Output the (x, y) coordinate of the center of the cell containing the given text.  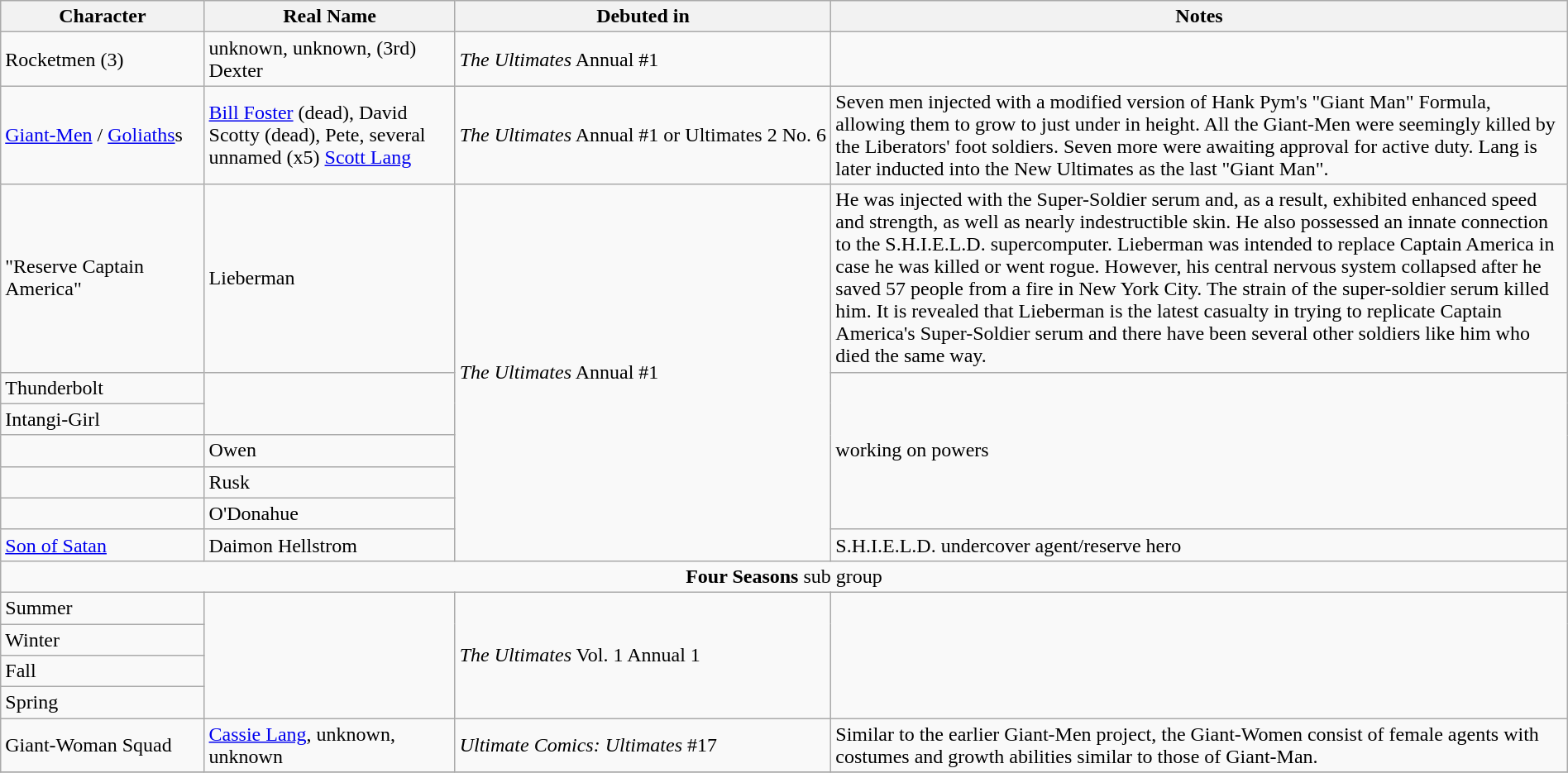
Debuted in (643, 17)
Winter (103, 639)
The Ultimates Annual #1 or Ultimates 2 No. 6 (643, 136)
Spring (103, 703)
Son of Satan (103, 545)
unknown, unknown, (3rd) Dexter (329, 60)
Rocketmen (3) (103, 60)
Thunderbolt (103, 388)
Bill Foster (dead), David Scotty (dead), Pete, several unnamed (x5) Scott Lang (329, 136)
Owen (329, 451)
Intangi-Girl (103, 419)
working on powers (1199, 451)
Rusk (329, 482)
Four Seasons sub group (784, 576)
Notes (1199, 17)
Giant-Men / Goliathss (103, 136)
S.H.I.E.L.D. undercover agent/reserve hero (1199, 545)
Similar to the earlier Giant-Men project, the Giant-Women consist of female agents with costumes and growth abilities similar to those of Giant-Man. (1199, 746)
Daimon Hellstrom (329, 545)
Giant-Woman Squad (103, 746)
O'Donahue (329, 513)
Ultimate Comics: Ultimates #17 (643, 746)
Lieberman (329, 278)
Summer (103, 608)
Real Name (329, 17)
"Reserve Captain America" (103, 278)
The Ultimates Vol. 1 Annual 1 (643, 655)
Cassie Lang, unknown, unknown (329, 746)
Fall (103, 671)
Character (103, 17)
